For the text-containing cell, return its midpoint in (x, y) coordinate format. 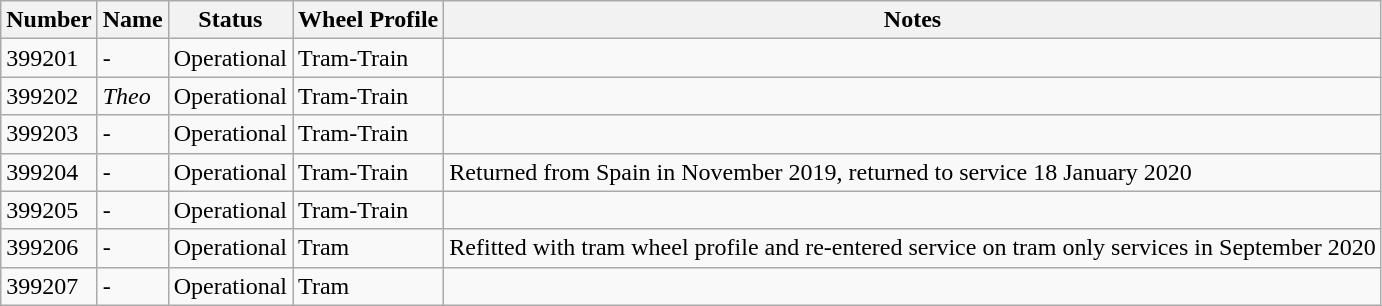
399207 (49, 286)
399202 (49, 96)
399201 (49, 58)
Wheel Profile (368, 20)
399205 (49, 210)
Theo (132, 96)
399206 (49, 248)
Returned from Spain in November 2019, returned to service 18 January 2020 (912, 172)
Number (49, 20)
Refitted with tram wheel profile and re-entered service on tram only services in September 2020 (912, 248)
Name (132, 20)
399203 (49, 134)
399204 (49, 172)
Notes (912, 20)
Status (230, 20)
